Extract the [X, Y] coordinate from the center of the cell holding the provided text.  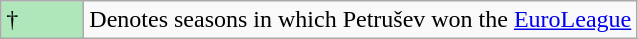
Denotes seasons in which Petrušev won the EuroLeague [360, 20]
† [42, 20]
